Provide the [X, Y] coordinate of the cell's center where the given text is located.  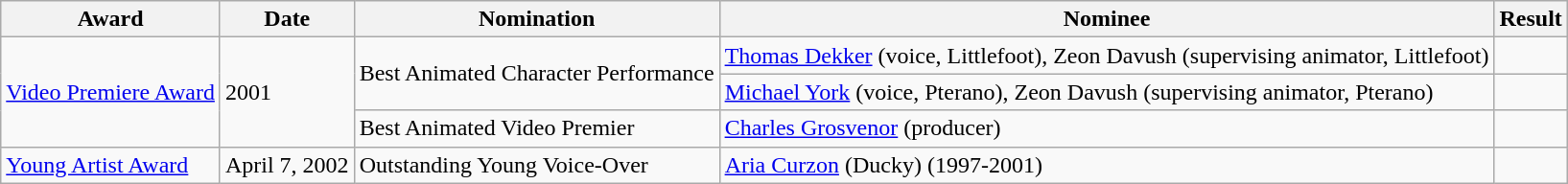
Aria Curzon (Ducky) (1997-2001) [1107, 165]
Nomination [537, 19]
Young Artist Award [111, 165]
Charles Grosvenor (producer) [1107, 128]
April 7, 2002 [287, 165]
Video Premiere Award [111, 92]
Best Animated Character Performance [537, 74]
Michael York (voice, Pterano), Zeon Davush (supervising animator, Pterano) [1107, 92]
Outstanding Young Voice-Over [537, 165]
Date [287, 19]
2001 [287, 92]
Nominee [1107, 19]
Result [1531, 19]
Thomas Dekker (voice, Littlefoot), Zeon Davush (supervising animator, Littlefoot) [1107, 56]
Award [111, 19]
Best Animated Video Premier [537, 128]
